Capture the cell that displays the provided text and extract its (X, Y) central coordinate. 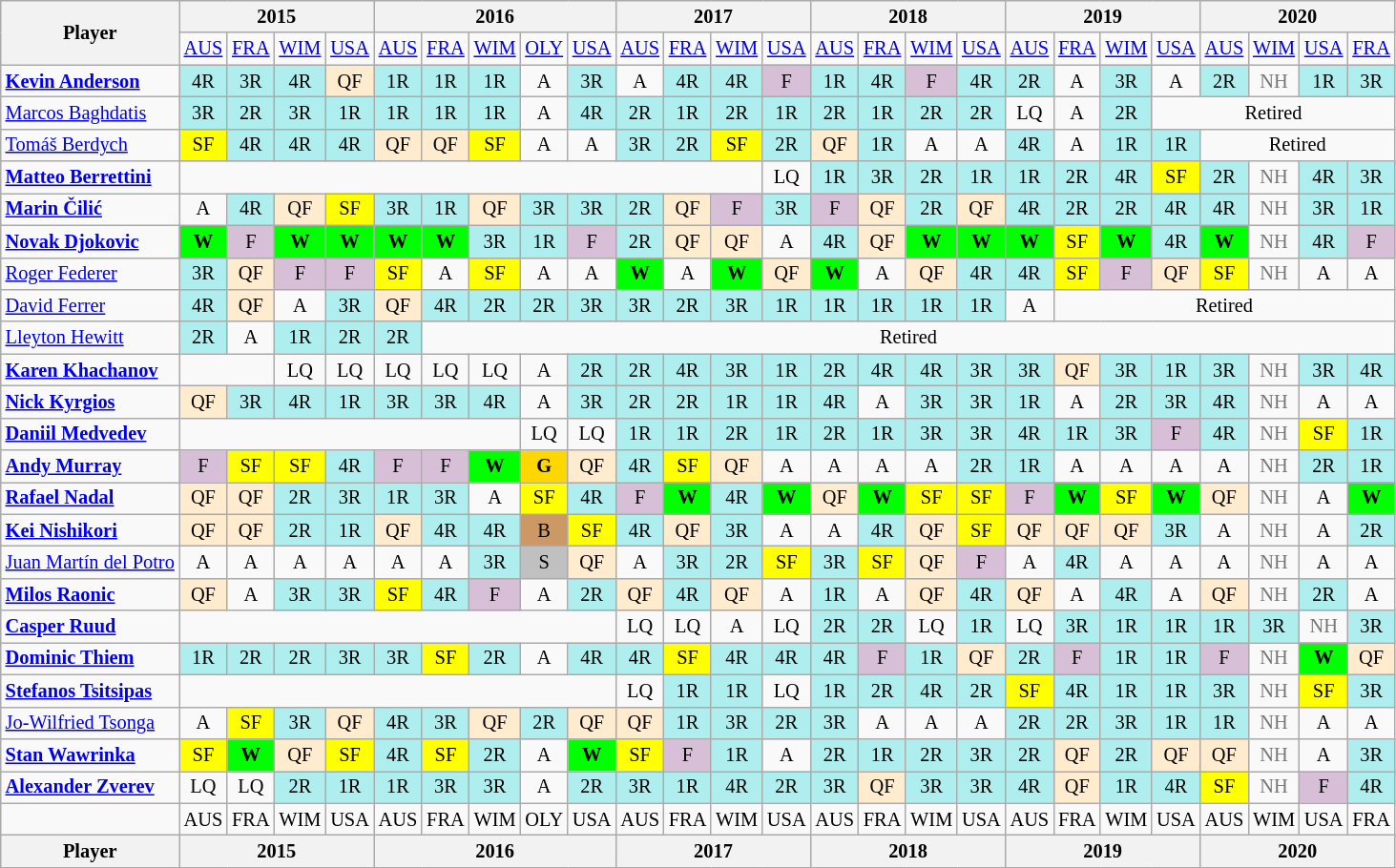
Rafael Nadal (90, 498)
Kevin Anderson (90, 81)
Kei Nishikori (90, 530)
Karen Khachanov (90, 370)
Juan Martín del Potro (90, 562)
Jo-Wilfried Tsonga (90, 723)
Marin Čilić (90, 209)
G (544, 466)
S (544, 562)
Casper Ruud (90, 627)
Matteo Berrettini (90, 177)
Lleyton Hewitt (90, 338)
Andy Murray (90, 466)
Marcos Baghdatis (90, 113)
Milos Raonic (90, 594)
Nick Kyrgios (90, 402)
Stan Wawrinka (90, 754)
Stefanos Tsitsipas (90, 691)
David Ferrer (90, 305)
Novak Djokovic (90, 241)
B (544, 530)
Roger Federer (90, 274)
Daniil Medvedev (90, 434)
Tomáš Berdych (90, 145)
Dominic Thiem (90, 658)
Alexander Zverev (90, 787)
